Return (X, Y) of the center of cell containing provided text 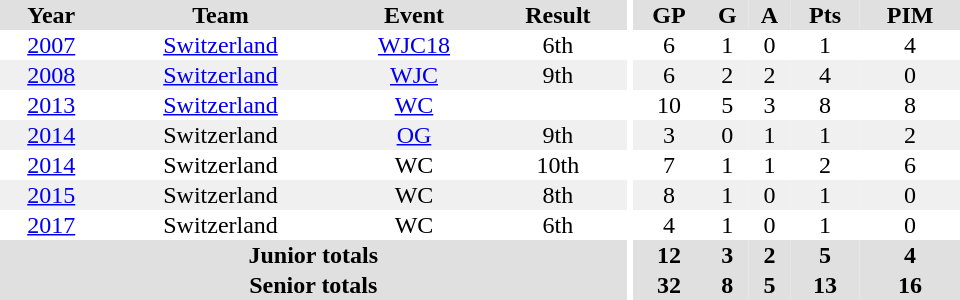
2015 (51, 195)
13 (825, 285)
10th (558, 165)
GP (670, 15)
Team (220, 15)
2008 (51, 75)
G (728, 15)
2007 (51, 45)
8th (558, 195)
PIM (910, 15)
32 (670, 285)
Pts (825, 15)
7 (670, 165)
A (770, 15)
WJC18 (414, 45)
Senior totals (314, 285)
Event (414, 15)
Junior totals (314, 255)
Result (558, 15)
10 (670, 105)
WJC (414, 75)
16 (910, 285)
2017 (51, 225)
12 (670, 255)
2013 (51, 105)
OG (414, 135)
Year (51, 15)
